Search for the cell housing the specified text and yield its [x, y] center coordinate. 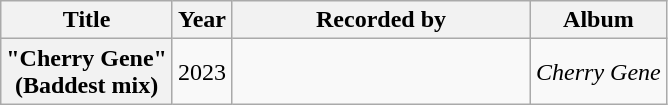
Album [599, 20]
2023 [202, 72]
Year [202, 20]
Title [87, 20]
Recorded by [380, 20]
Cherry Gene [599, 72]
"Cherry Gene"(Baddest mix) [87, 72]
